Search for the cell housing the specified text and yield its [X, Y] center coordinate. 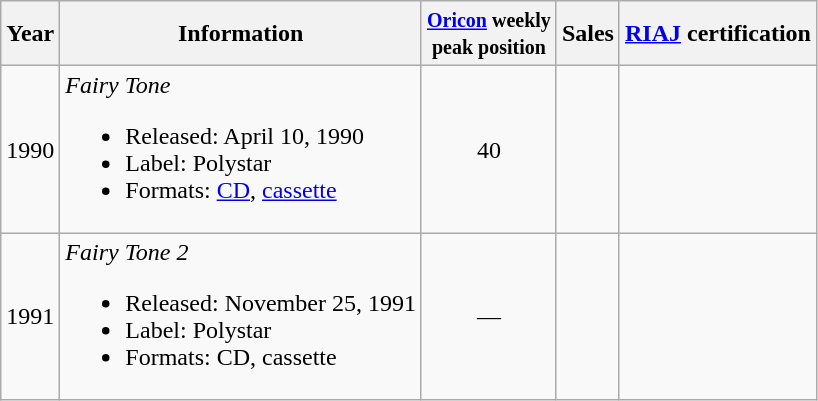
Year [30, 34]
1991 [30, 316]
Fairy Tone 2Released: November 25, 1991Label: PolystarFormats: CD, cassette [241, 316]
1990 [30, 150]
Sales [588, 34]
RIAJ certification [718, 34]
— [488, 316]
Oricon weeklypeak position [488, 34]
Information [241, 34]
40 [488, 150]
Fairy ToneReleased: April 10, 1990Label: PolystarFormats: CD, cassette [241, 150]
